Pinpoint the cell where the given text exists, returning its [x, y] midpoint coordinate. 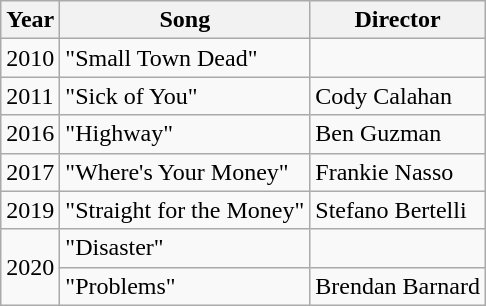
Stefano Bertelli [398, 210]
2016 [30, 134]
"Disaster" [185, 248]
"Sick of You" [185, 96]
2017 [30, 172]
"Where's Your Money" [185, 172]
2019 [30, 210]
"Small Town Dead" [185, 58]
"Straight for the Money" [185, 210]
2020 [30, 267]
Year [30, 20]
Ben Guzman [398, 134]
2011 [30, 96]
Song [185, 20]
Director [398, 20]
"Problems" [185, 286]
Frankie Nasso [398, 172]
Brendan Barnard [398, 286]
2010 [30, 58]
"Highway" [185, 134]
Cody Calahan [398, 96]
